Determine the [X, Y] coordinate at the center of the cell enclosing the given text.  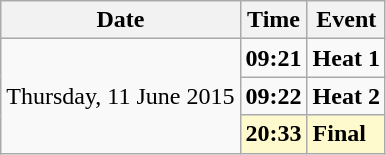
Date [120, 20]
Event [346, 20]
Heat 2 [346, 96]
20:33 [274, 134]
Thursday, 11 June 2015 [120, 96]
09:21 [274, 58]
Heat 1 [346, 58]
Final [346, 134]
Time [274, 20]
09:22 [274, 96]
